Output the (X, Y) coordinate of the center of the cell containing the given text.  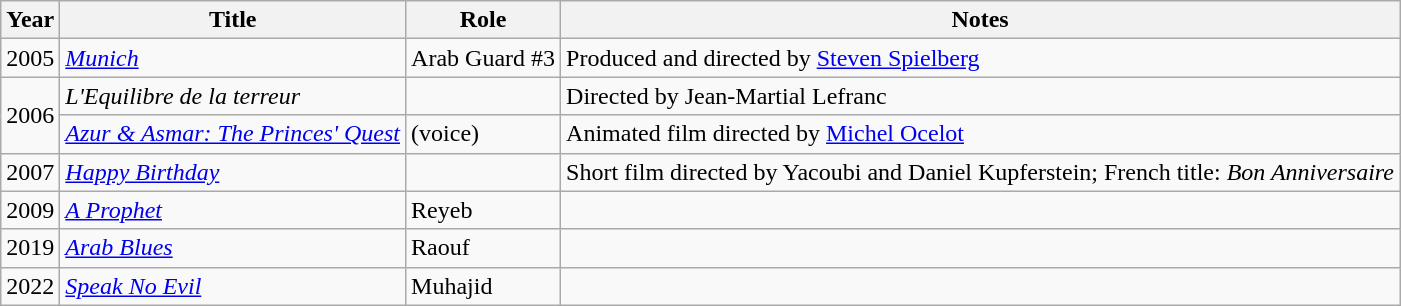
Produced and directed by Steven Spielberg (980, 58)
Muhajid (484, 286)
Azur & Asmar: The Princes' Quest (233, 134)
2005 (30, 58)
Munich (233, 58)
2022 (30, 286)
2007 (30, 172)
(voice) (484, 134)
Role (484, 20)
Animated film directed by Michel Ocelot (980, 134)
Year (30, 20)
Title (233, 20)
2009 (30, 210)
Notes (980, 20)
Arab Blues (233, 248)
L'Equilibre de la terreur (233, 96)
2006 (30, 115)
2019 (30, 248)
Speak No Evil (233, 286)
A Prophet (233, 210)
Happy Birthday (233, 172)
Directed by Jean-Martial Lefranc (980, 96)
Arab Guard #3 (484, 58)
Raouf (484, 248)
Short film directed by Yacoubi and Daniel Kupferstein; French title: Bon Anniversaire (980, 172)
Reyeb (484, 210)
